Capture the cell that displays the provided text and extract its [x, y] central coordinate. 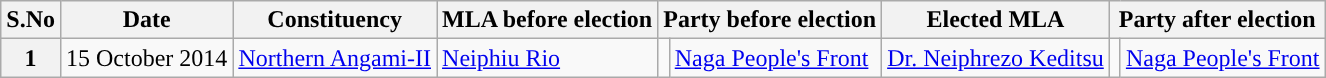
15 October 2014 [146, 58]
1 [31, 58]
S.No [31, 20]
MLA before election [548, 20]
Constituency [335, 20]
Neiphiu Rio [548, 58]
Date [146, 20]
Party after election [1217, 20]
Elected MLA [996, 20]
Dr. Neiphrezo Keditsu [996, 58]
Northern Angami-II [335, 58]
Party before election [770, 20]
